Capture the cell that displays the provided text and extract its [X, Y] central coordinate. 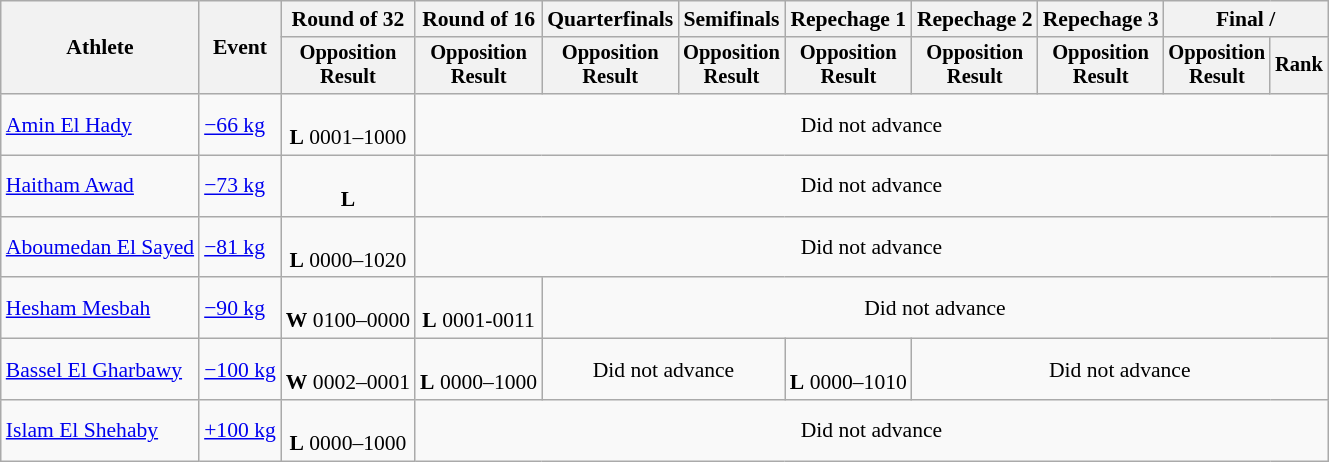
−90 kg [240, 308]
Repechage 1 [848, 19]
−73 kg [240, 186]
−81 kg [240, 248]
Repechage 3 [1101, 19]
L 0001–1000 [348, 124]
Hesham Mesbah [100, 308]
Islam El Shehaby [100, 430]
L 0000–1020 [348, 248]
Final / [1246, 19]
Round of 16 [478, 19]
Rank [1299, 66]
L 0000–1010 [848, 370]
Amin El Hady [100, 124]
Semifinals [732, 19]
L 0001-0011 [478, 308]
Bassel El Gharbawy [100, 370]
W 0100–0000 [348, 308]
Aboumedan El Sayed [100, 248]
Event [240, 48]
W 0002–0001 [348, 370]
Athlete [100, 48]
Repechage 2 [975, 19]
Quarterfinals [610, 19]
Haitham Awad [100, 186]
L [348, 186]
Round of 32 [348, 19]
−66 kg [240, 124]
+100 kg [240, 430]
−100 kg [240, 370]
